Return (x, y) of the center of cell containing provided text 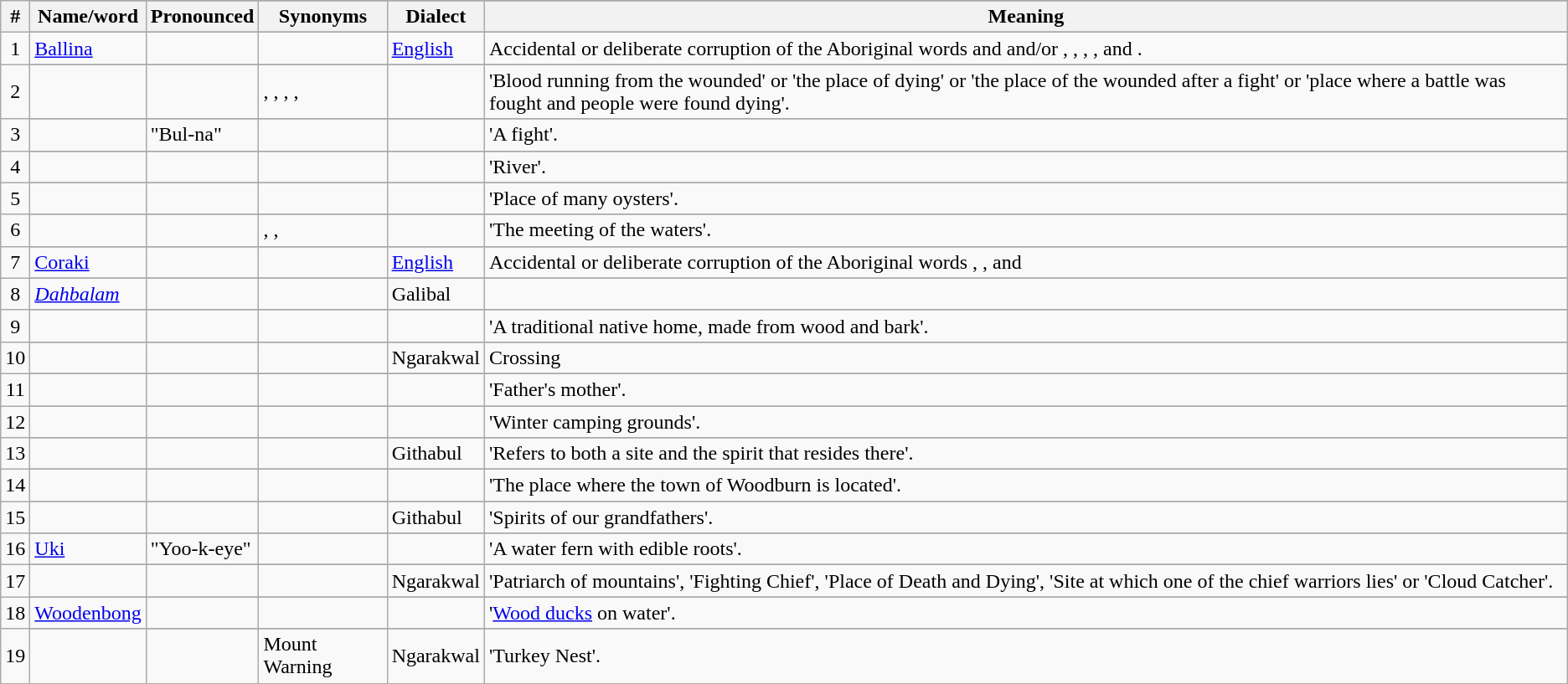
Dialect (436, 17)
Mount Warning (323, 656)
, , (323, 230)
'Place of many oysters'. (1025, 198)
Name/word (88, 17)
'Spirits of our grandfathers'. (1025, 517)
Synonyms (323, 17)
Coraki (88, 262)
9 (15, 326)
5 (15, 198)
6 (15, 230)
Uki (88, 549)
Dahbalam (88, 294)
11 (15, 389)
Accidental or deliberate corruption of the Aboriginal words , , and (1025, 262)
Ballina (88, 49)
'Wood ducks on water'. (1025, 613)
'Winter camping grounds'. (1025, 421)
# (15, 17)
14 (15, 486)
'River'. (1025, 167)
"Yoo-k-eye" (203, 549)
, , , , (323, 92)
"Bul-na" (203, 135)
19 (15, 656)
Meaning (1025, 17)
Pronounced (203, 17)
'The place where the town of Woodburn is located'. (1025, 486)
'A water fern with edible roots'. (1025, 549)
18 (15, 613)
17 (15, 581)
13 (15, 454)
12 (15, 421)
'The meeting of the waters'. (1025, 230)
Accidental or deliberate corruption of the Aboriginal words and and/or , , , , and . (1025, 49)
'A traditional native home, made from wood and bark'. (1025, 326)
1 (15, 49)
16 (15, 549)
Crossing (1025, 357)
10 (15, 357)
2 (15, 92)
3 (15, 135)
8 (15, 294)
4 (15, 167)
'Refers to both a site and the spirit that resides there'. (1025, 454)
'Turkey Nest'. (1025, 656)
Woodenbong (88, 613)
'A fight'. (1025, 135)
'Patriarch of mountains', 'Fighting Chief', 'Place of Death and Dying', 'Site at which one of the chief warriors lies' or 'Cloud Catcher'. (1025, 581)
Galibal (436, 294)
'Father's mother'. (1025, 389)
15 (15, 517)
7 (15, 262)
